Extract the (x, y) coordinate from the center of the cell holding the provided text.  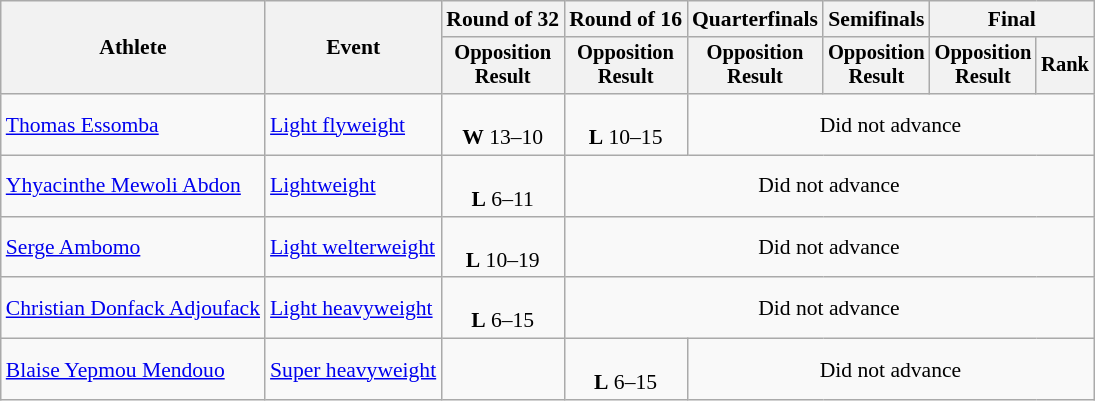
L 10–15 (626, 124)
Round of 32 (502, 19)
Rank (1065, 66)
Event (353, 48)
Round of 16 (626, 19)
Final (1012, 19)
Super heavyweight (353, 370)
Serge Ambomo (133, 248)
Quarterfinals (755, 19)
Thomas Essomba (133, 124)
Yhyacinthe Mewoli Abdon (133, 186)
Light welterweight (353, 248)
Blaise Yepmou Mendouo (133, 370)
Semifinals (876, 19)
L 10–19 (502, 248)
Christian Donfack Adjoufack (133, 308)
W 13–10 (502, 124)
Light flyweight (353, 124)
Athlete (133, 48)
L 6–11 (502, 186)
Light heavyweight (353, 308)
Lightweight (353, 186)
